Detect which cell encompasses the target text, then output its (x, y) center coordinate. 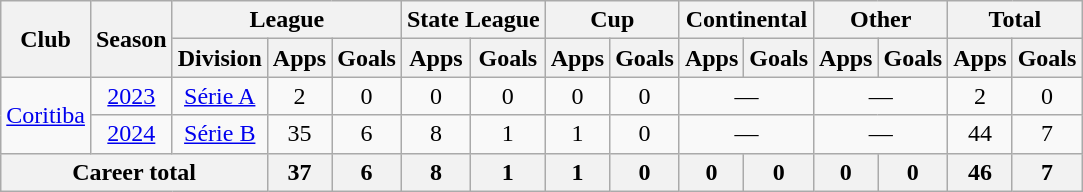
Career total (134, 172)
Season (131, 39)
Continental (746, 20)
46 (980, 172)
Série B (220, 134)
Coritiba (46, 115)
Cup (612, 20)
37 (299, 172)
State League (473, 20)
Division (220, 58)
2024 (131, 134)
Other (881, 20)
Série A (220, 96)
44 (980, 134)
2023 (131, 96)
Club (46, 39)
Total (1015, 20)
League (286, 20)
35 (299, 134)
